Locate the cell with the specified text and output its [X, Y] center coordinate. 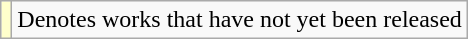
Denotes works that have not yet been released [240, 20]
